Locate the cell with the specified text and output its [X, Y] center coordinate. 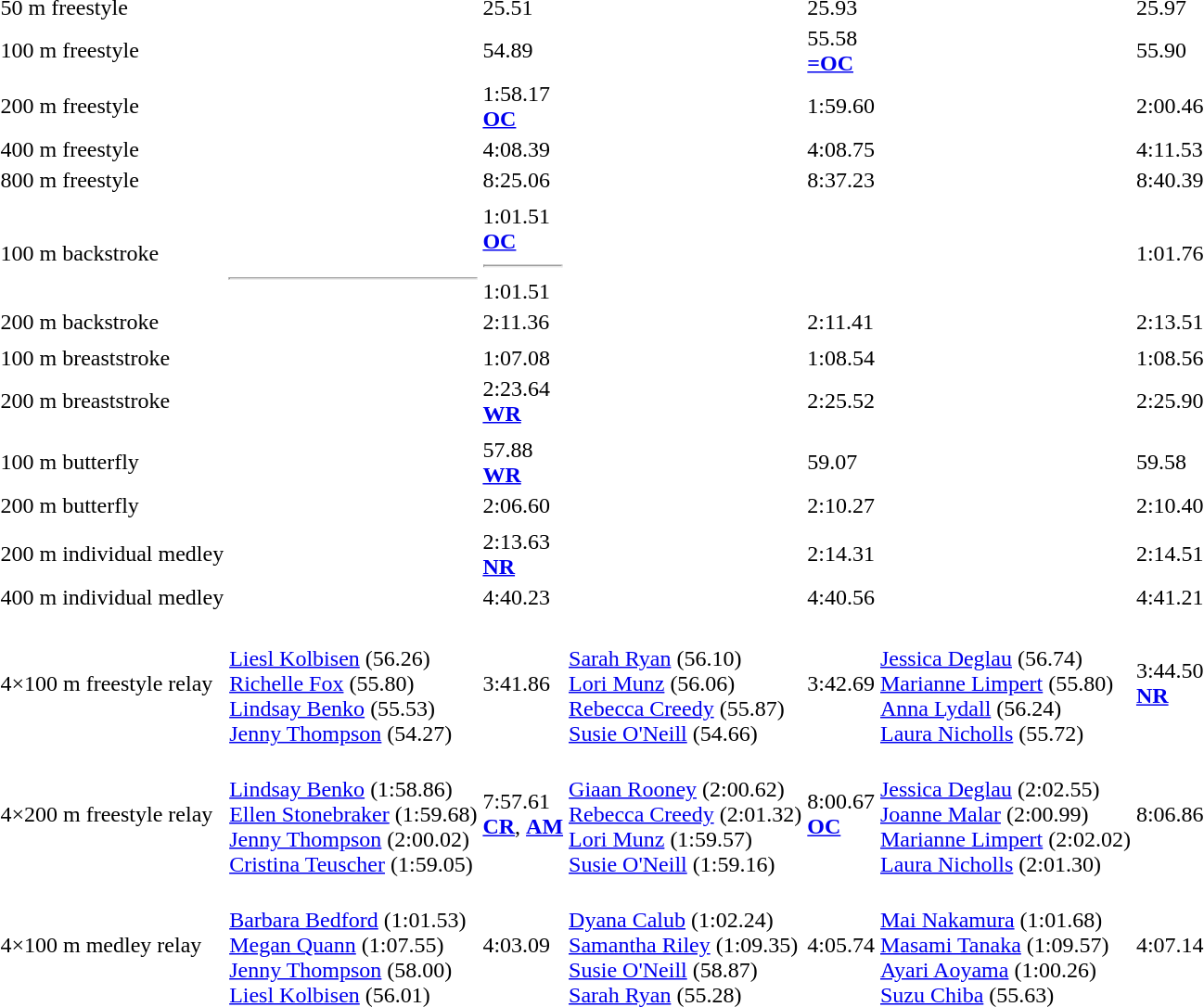
1:08.54 [841, 358]
2:11.36 [523, 322]
7:57.61CR, AM [523, 814]
1:01.51OC1:01.51 [523, 254]
3:41.86 [523, 683]
2:23.64WR [523, 401]
1:59.60 [841, 106]
Sarah Ryan (56.10)Lori Munz (56.06)Rebecca Creedy (55.87)Susie O'Neill (54.66) [685, 683]
2:25.52 [841, 401]
54.89 [523, 50]
2:14.31 [841, 554]
1:07.08 [523, 358]
55.58=OC [841, 50]
59.07 [841, 462]
2:13.63NR [523, 554]
4:40.23 [523, 597]
57.88WR [523, 462]
8:00.67OC [841, 814]
3:42.69 [841, 683]
8:37.23 [841, 180]
Lindsay Benko (1:58.86)Ellen Stonebraker (1:59.68)Jenny Thompson (2:00.02)Cristina Teuscher (1:59.05) [353, 814]
Liesl Kolbisen (56.26)Richelle Fox (55.80)Lindsay Benko (55.53)Jenny Thompson (54.27) [353, 683]
2:11.41 [841, 322]
4:08.39 [523, 149]
Jessica Deglau (56.74)Marianne Limpert (55.80)Anna Lydall (56.24)Laura Nicholls (55.72) [1005, 683]
Jessica Deglau (2:02.55)Joanne Malar (2:00.99)Marianne Limpert (2:02.02)Laura Nicholls (2:01.30) [1005, 814]
4:08.75 [841, 149]
1:58.17OC [523, 106]
4:40.56 [841, 597]
2:06.60 [523, 505]
2:10.27 [841, 505]
Giaan Rooney (2:00.62)Rebecca Creedy (2:01.32)Lori Munz (1:59.57)Susie O'Neill (1:59.16) [685, 814]
8:25.06 [523, 180]
